Determine the [x, y] coordinate at the center of the cell enclosing the given text.  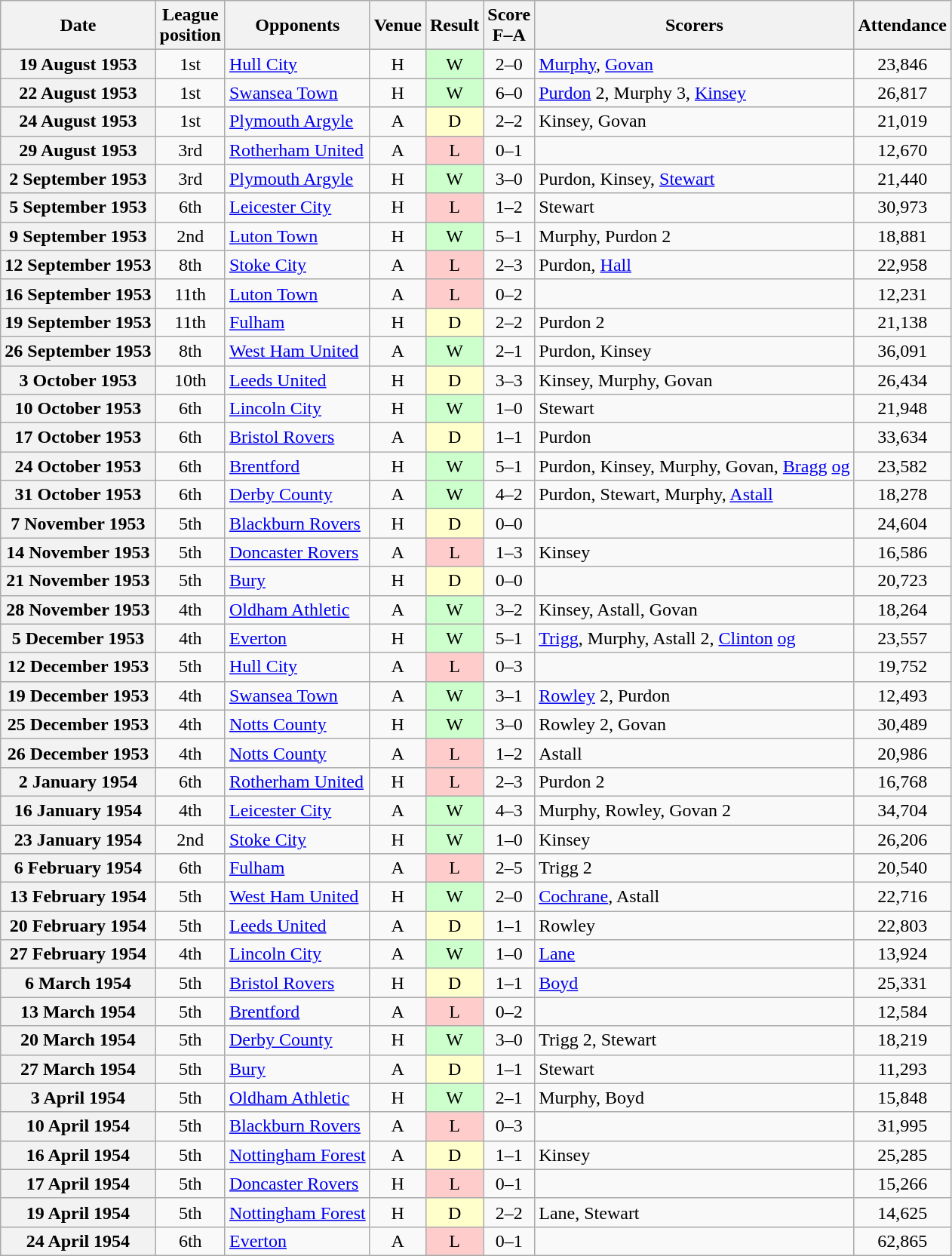
2 January 1954 [78, 782]
23,582 [902, 466]
Trigg 2 [694, 868]
2 September 1953 [78, 179]
Trigg 2, Stewart [694, 1040]
19 August 1953 [78, 64]
33,634 [902, 438]
Leagueposition [190, 26]
ScoreF–A [509, 26]
31 October 1953 [78, 495]
9 September 1953 [78, 236]
12 September 1953 [78, 265]
1–3 [509, 552]
18,264 [902, 610]
20,986 [902, 753]
16 September 1953 [78, 293]
20,723 [902, 581]
Trigg, Murphy, Astall 2, Clinton og [694, 638]
Kinsey, Astall, Govan [694, 610]
3–3 [509, 379]
10th [190, 379]
18,219 [902, 1040]
Date [78, 26]
Venue [398, 26]
22,803 [902, 926]
13 March 1954 [78, 1012]
Rowley 2, Purdon [694, 696]
26 September 1953 [78, 351]
6 March 1954 [78, 983]
12,584 [902, 1012]
24 April 1954 [78, 1241]
21,138 [902, 322]
19 September 1953 [78, 322]
2–5 [509, 868]
Rowley 2, Govan [694, 724]
3–1 [509, 696]
Purdon, Kinsey, Stewart [694, 179]
7 November 1953 [78, 524]
22,716 [902, 897]
25,285 [902, 1155]
26 December 1953 [78, 753]
14 November 1953 [78, 552]
Murphy, Purdon 2 [694, 236]
19 April 1954 [78, 1212]
Kinsey, Murphy, Govan [694, 379]
20,540 [902, 868]
Purdon [694, 438]
6 February 1954 [78, 868]
31,995 [902, 1126]
29 August 1953 [78, 150]
28 November 1953 [78, 610]
Kinsey, Govan [694, 121]
25 December 1953 [78, 724]
20 March 1954 [78, 1040]
15,266 [902, 1184]
17 April 1954 [78, 1184]
24 August 1953 [78, 121]
34,704 [902, 810]
21,440 [902, 179]
3–2 [509, 610]
Purdon, Hall [694, 265]
5 December 1953 [78, 638]
12,493 [902, 696]
13 February 1954 [78, 897]
18,278 [902, 495]
26,434 [902, 379]
23,557 [902, 638]
16 January 1954 [78, 810]
22 August 1953 [78, 93]
Lane, Stewart [694, 1212]
Murphy, Boyd [694, 1098]
5 September 1953 [78, 207]
12,670 [902, 150]
10 October 1953 [78, 409]
Purdon, Kinsey, Murphy, Govan, Bragg og [694, 466]
19,752 [902, 667]
Result [454, 26]
Boyd [694, 983]
24,604 [902, 524]
22,958 [902, 265]
27 February 1954 [78, 954]
18,881 [902, 236]
16,586 [902, 552]
6–0 [509, 93]
30,973 [902, 207]
30,489 [902, 724]
14,625 [902, 1212]
23,846 [902, 64]
Murphy, Rowley, Govan 2 [694, 810]
Opponents [297, 26]
4–3 [509, 810]
3 October 1953 [78, 379]
23 January 1954 [78, 840]
26,817 [902, 93]
36,091 [902, 351]
26,206 [902, 840]
Astall [694, 753]
15,848 [902, 1098]
62,865 [902, 1241]
20 February 1954 [78, 926]
Purdon 2, Murphy 3, Kinsey [694, 93]
Purdon, Kinsey [694, 351]
11,293 [902, 1069]
21,948 [902, 409]
Lane [694, 954]
Murphy, Govan [694, 64]
16,768 [902, 782]
12,231 [902, 293]
19 December 1953 [78, 696]
10 April 1954 [78, 1126]
24 October 1953 [78, 466]
Purdon, Stewart, Murphy, Astall [694, 495]
21 November 1953 [78, 581]
21,019 [902, 121]
25,331 [902, 983]
Rowley [694, 926]
16 April 1954 [78, 1155]
3 April 1954 [78, 1098]
12 December 1953 [78, 667]
17 October 1953 [78, 438]
Scorers [694, 26]
27 March 1954 [78, 1069]
Attendance [902, 26]
4–2 [509, 495]
13,924 [902, 954]
Cochrane, Astall [694, 897]
